Find where the given text appears and provide that cell's center as (x, y) coordinate. 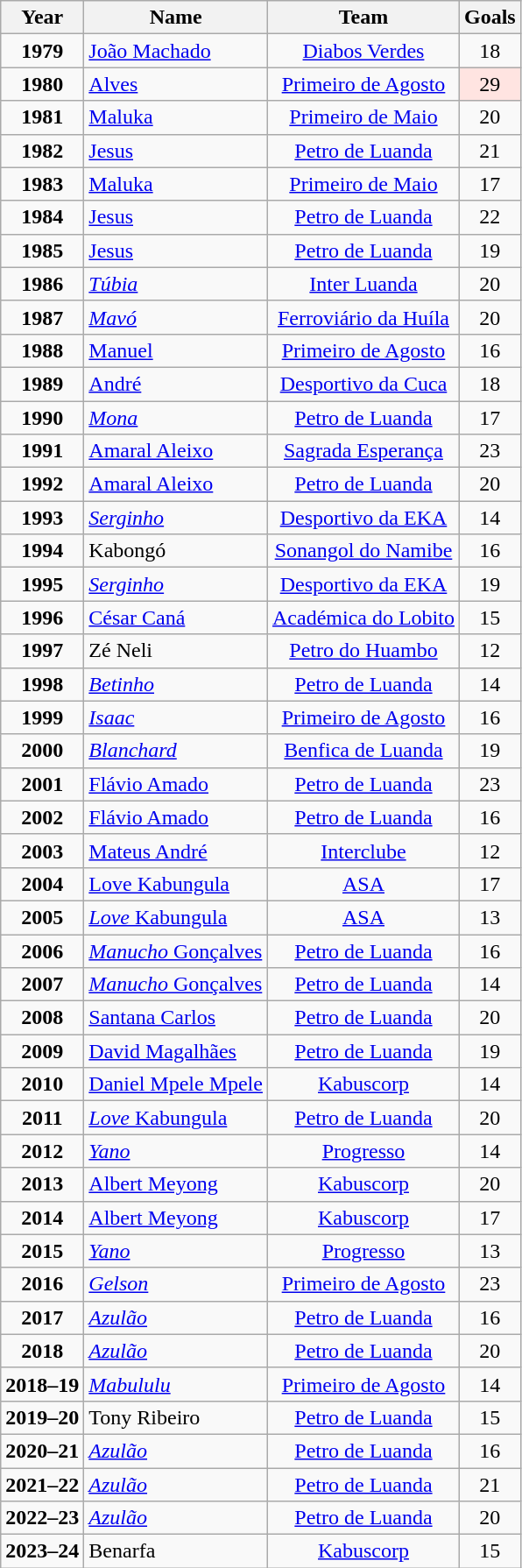
2007 (42, 985)
2016 (42, 1284)
2003 (42, 851)
22 (490, 217)
1987 (42, 317)
Betinho (176, 684)
1982 (42, 151)
2008 (42, 1018)
Blanchard (176, 751)
2005 (42, 917)
2006 (42, 950)
Diabos Verdes (363, 51)
2014 (42, 1218)
Desportivo da Cuca (363, 384)
2011 (42, 1118)
2020–21 (42, 1451)
1980 (42, 84)
29 (490, 84)
Petro do Huambo (363, 651)
Tony Ribeiro (176, 1417)
1985 (42, 251)
Goals (490, 18)
1981 (42, 117)
1984 (42, 217)
Sonangol do Namibe (363, 551)
1998 (42, 684)
1993 (42, 518)
Mona (176, 418)
1990 (42, 418)
Mabululu (176, 1384)
André (176, 384)
Académica do Lobito (363, 618)
1983 (42, 184)
2023–24 (42, 1551)
Daniel Mpele Mpele (176, 1084)
Zé Neli (176, 651)
1994 (42, 551)
1979 (42, 51)
1986 (42, 284)
1991 (42, 451)
2018 (42, 1351)
Benfica de Luanda (363, 751)
2012 (42, 1151)
Interclube (363, 851)
1995 (42, 584)
1989 (42, 384)
2022–23 (42, 1518)
2004 (42, 884)
João Machado (176, 51)
Team (363, 18)
1997 (42, 651)
Sagrada Esperança (363, 451)
1992 (42, 484)
Gelson (176, 1284)
Mateus André (176, 851)
2001 (42, 784)
Benarfa (176, 1551)
Santana Carlos (176, 1018)
2017 (42, 1317)
Mavó (176, 317)
2018–19 (42, 1384)
Alves (176, 84)
César Caná (176, 618)
2010 (42, 1084)
Túbia (176, 284)
Kabongó (176, 551)
1996 (42, 618)
Inter Luanda (363, 284)
Year (42, 18)
2015 (42, 1251)
2000 (42, 751)
2013 (42, 1184)
2002 (42, 817)
Manuel (176, 350)
1988 (42, 350)
1999 (42, 717)
2019–20 (42, 1417)
David Magalhães (176, 1051)
Name (176, 18)
Ferroviário da Huíla (363, 317)
Isaac (176, 717)
2009 (42, 1051)
2021–22 (42, 1485)
